From the cell containing the given text, extract its center point as (X, Y) coordinate. 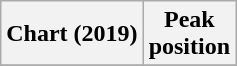
Peakposition (189, 34)
Chart (2019) (72, 34)
